Pinpoint the cell where the given text exists, returning its (X, Y) midpoint coordinate. 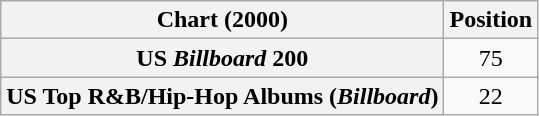
US Top R&B/Hip-Hop Albums (Billboard) (222, 96)
Chart (2000) (222, 20)
22 (491, 96)
US Billboard 200 (222, 58)
75 (491, 58)
Position (491, 20)
